Scan for the cell matching the given text and deliver its [x, y] coordinate at center. 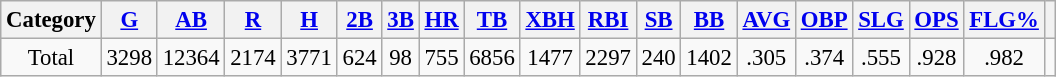
.305 [766, 58]
FLG% [1004, 20]
RBI [608, 20]
.982 [1004, 58]
.928 [936, 58]
XBH [550, 20]
2174 [253, 58]
755 [442, 58]
1477 [550, 58]
.374 [824, 58]
.555 [881, 58]
2B [360, 20]
SLG [881, 20]
G [129, 20]
AVG [766, 20]
3298 [129, 58]
OBP [824, 20]
98 [400, 58]
240 [658, 58]
OPS [936, 20]
H [309, 20]
HR [442, 20]
TB [492, 20]
BB [709, 20]
6856 [492, 58]
2297 [608, 58]
AB [191, 20]
R [253, 20]
1402 [709, 58]
Total [51, 58]
3771 [309, 58]
624 [360, 58]
3B [400, 20]
12364 [191, 58]
SB [658, 20]
Category [51, 20]
